From the cell containing the given text, extract its center point as [X, Y] coordinate. 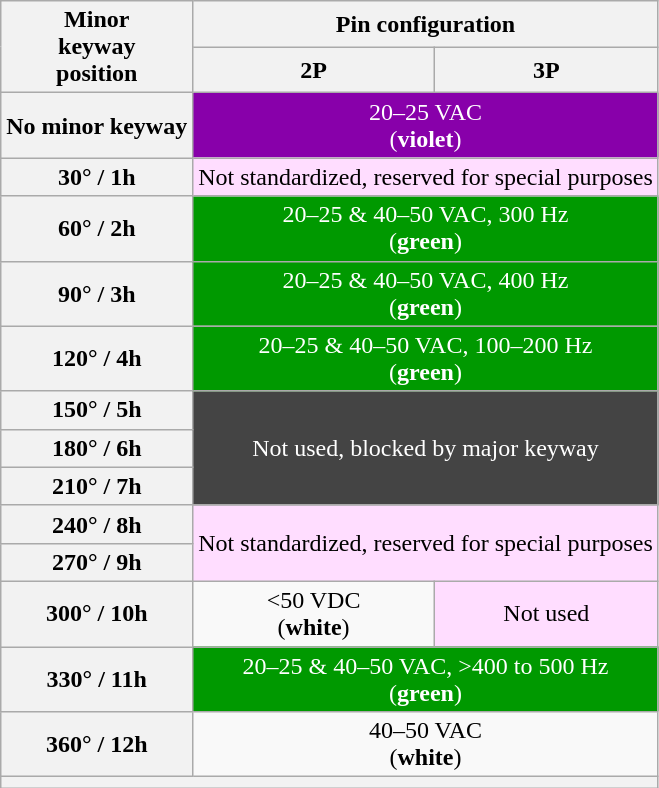
Minorkeywayposition [97, 47]
300° / 10h [97, 614]
180° / 6h [97, 448]
210° / 7h [97, 486]
No minor keyway [97, 126]
270° / 9h [97, 562]
60° / 2h [97, 228]
20–25 & 40–50 VAC, 400 Hz(green) [426, 294]
3P [546, 70]
Not used [546, 614]
<50 VDC(white) [314, 614]
360° / 12h [97, 744]
20–25 & 40–50 VAC, >400 to 500 Hz(green) [426, 678]
120° / 4h [97, 358]
90° / 3h [97, 294]
20–25 & 40–50 VAC, 300 Hz(green) [426, 228]
2P [314, 70]
30° / 1h [97, 177]
240° / 8h [97, 524]
20–25 VAC(violet) [426, 126]
40–50 VAC(white) [426, 744]
20–25 & 40–50 VAC, 100–200 Hz(green) [426, 358]
150° / 5h [97, 410]
Not used, blocked by major keyway [426, 448]
Pin configuration [426, 24]
330° / 11h [97, 678]
